Search for the cell housing the specified text and yield its [x, y] center coordinate. 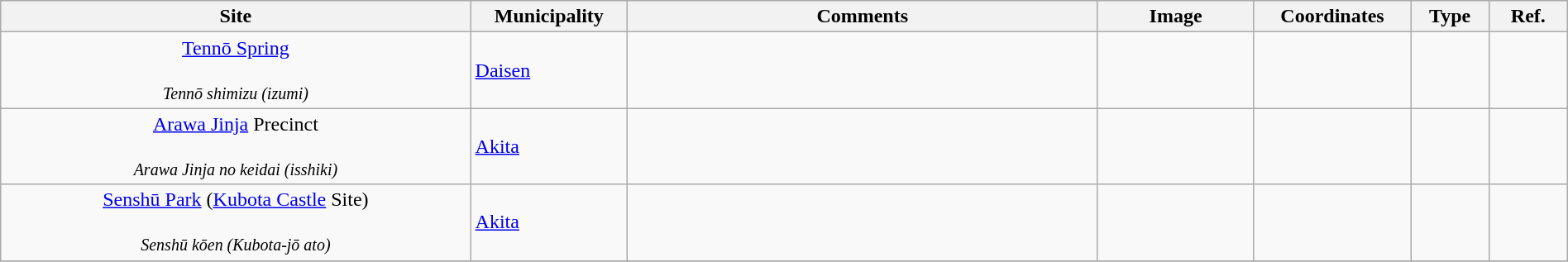
Ref. [1528, 17]
Type [1451, 17]
Coordinates [1331, 17]
Comments [863, 17]
Municipality [549, 17]
Image [1176, 17]
Tennō SpringTennō shimizu (izumi) [236, 70]
Site [236, 17]
Daisen [549, 70]
Arawa Jinja PrecinctArawa Jinja no keidai (isshiki) [236, 146]
Senshū Park (Kubota Castle Site)Senshū kōen (Kubota-jō ato) [236, 222]
